Search for the cell housing the specified text and yield its (x, y) center coordinate. 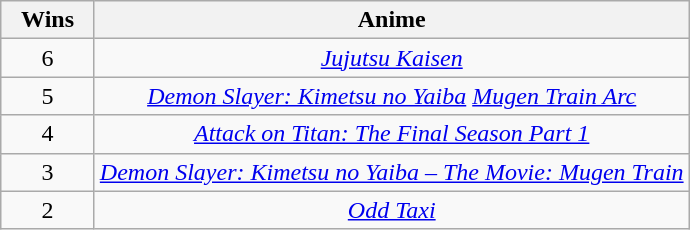
3 (48, 172)
4 (48, 134)
Demon Slayer: Kimetsu no Yaiba – The Movie: Mugen Train (392, 172)
Wins (48, 20)
5 (48, 96)
Attack on Titan: The Final Season Part 1 (392, 134)
2 (48, 210)
Odd Taxi (392, 210)
6 (48, 58)
Jujutsu Kaisen (392, 58)
Demon Slayer: Kimetsu no Yaiba Mugen Train Arc (392, 96)
Anime (392, 20)
